Search for the cell housing the specified text and yield its (X, Y) center coordinate. 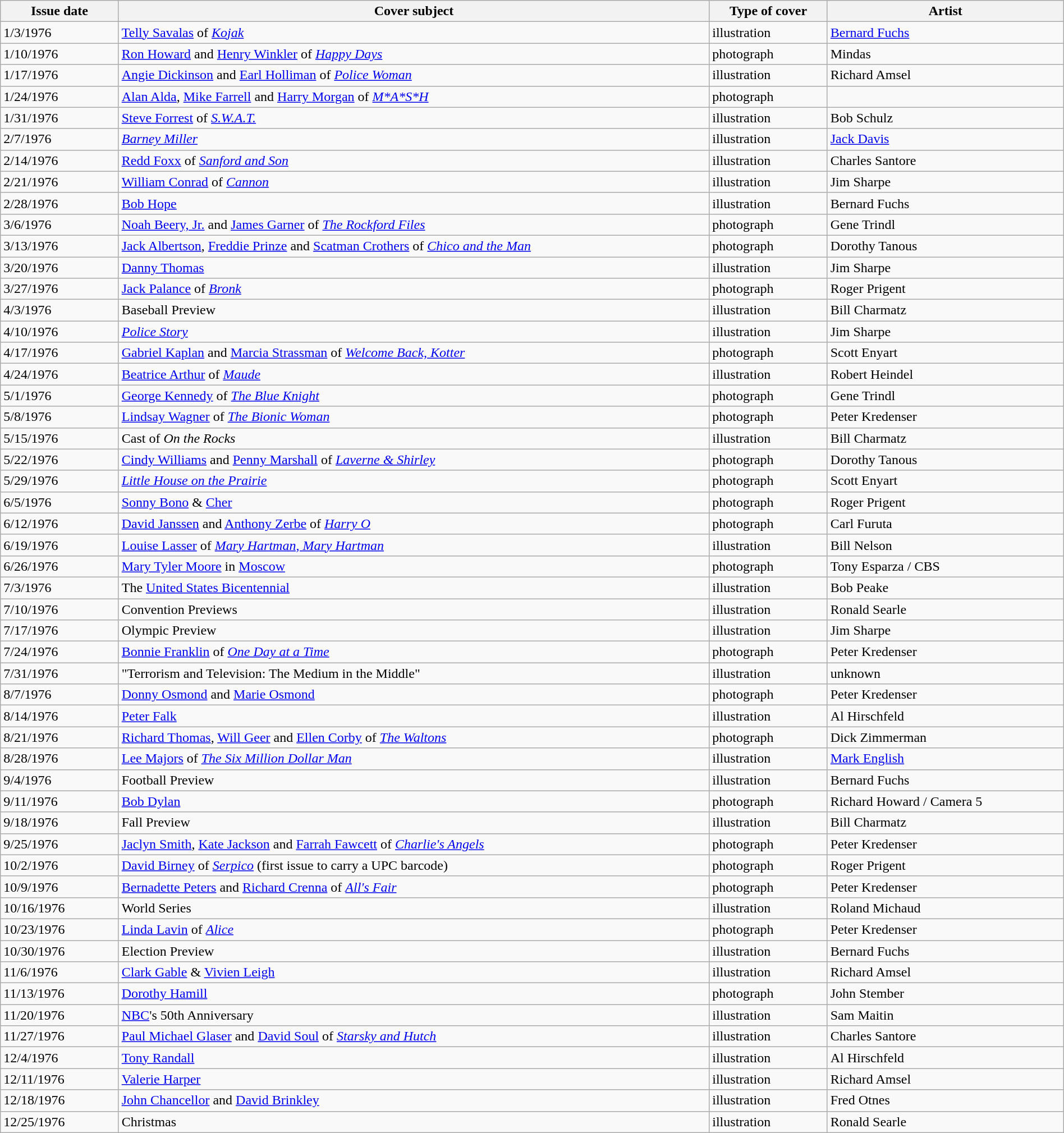
Beatrice Arthur of Maude (414, 374)
4/10/1976 (59, 332)
Linda Lavin of Alice (414, 929)
3/6/1976 (59, 224)
Fred Otnes (945, 1100)
Louise Lasser of Mary Hartman, Mary Hartman (414, 545)
9/11/1976 (59, 801)
John Chancellor and David Brinkley (414, 1100)
Cast of On the Rocks (414, 438)
2/14/1976 (59, 160)
12/18/1976 (59, 1100)
10/9/1976 (59, 887)
Roland Michaud (945, 908)
Election Preview (414, 951)
12/25/1976 (59, 1122)
10/16/1976 (59, 908)
5/1/1976 (59, 396)
8/21/1976 (59, 737)
Bonnie Franklin of One Day at a Time (414, 652)
"Terrorism and Television: The Medium in the Middle" (414, 673)
Dick Zimmerman (945, 737)
Artist (945, 11)
5/15/1976 (59, 438)
Police Story (414, 332)
12/4/1976 (59, 1058)
Carl Furuta (945, 524)
1/17/1976 (59, 75)
9/4/1976 (59, 780)
Sam Maitin (945, 1015)
4/24/1976 (59, 374)
Alan Alda, Mike Farrell and Harry Morgan of M*A*S*H (414, 97)
Jaclyn Smith, Kate Jackson and Farrah Fawcett of Charlie's Angels (414, 844)
Noah Beery, Jr. and James Garner of The Rockford Files (414, 224)
Ron Howard and Henry Winkler of Happy Days (414, 54)
John Stember (945, 994)
NBC's 50th Anniversary (414, 1015)
6/5/1976 (59, 502)
Dorothy Hamill (414, 994)
12/11/1976 (59, 1079)
2/28/1976 (59, 203)
6/12/1976 (59, 524)
Little House on the Prairie (414, 481)
Convention Previews (414, 609)
10/23/1976 (59, 929)
1/3/1976 (59, 33)
The United States Bicentennial (414, 588)
Danny Thomas (414, 268)
David Janssen and Anthony Zerbe of Harry O (414, 524)
8/7/1976 (59, 695)
Sonny Bono & Cher (414, 502)
Lindsay Wagner of The Bionic Woman (414, 417)
Bob Dylan (414, 801)
2/21/1976 (59, 182)
Donny Osmond and Marie Osmond (414, 695)
Jack Davis (945, 139)
Bob Hope (414, 203)
10/2/1976 (59, 865)
Jack Palance of Bronk (414, 289)
Olympic Preview (414, 631)
Mark English (945, 759)
6/19/1976 (59, 545)
Bob Peake (945, 588)
5/29/1976 (59, 481)
11/20/1976 (59, 1015)
Richard Thomas, Will Geer and Ellen Corby of The Waltons (414, 737)
8/14/1976 (59, 716)
George Kennedy of The Blue Knight (414, 396)
6/26/1976 (59, 566)
Fall Preview (414, 823)
Gabriel Kaplan and Marcia Strassman of Welcome Back, Kotter (414, 353)
9/18/1976 (59, 823)
9/25/1976 (59, 844)
Christmas (414, 1122)
4/3/1976 (59, 310)
David Birney of Serpico (first issue to carry a UPC barcode) (414, 865)
Type of cover (768, 11)
Tony Randall (414, 1058)
3/13/1976 (59, 246)
11/13/1976 (59, 994)
Baseball Preview (414, 310)
Redd Foxx of Sanford and Son (414, 160)
Jack Albertson, Freddie Prinze and Scatman Crothers of Chico and the Man (414, 246)
7/3/1976 (59, 588)
4/17/1976 (59, 353)
8/28/1976 (59, 759)
Football Preview (414, 780)
3/27/1976 (59, 289)
unknown (945, 673)
Bernadette Peters and Richard Crenna of All's Fair (414, 887)
Peter Falk (414, 716)
Robert Heindel (945, 374)
Telly Savalas of Kojak (414, 33)
10/30/1976 (59, 951)
Mindas (945, 54)
5/22/1976 (59, 460)
Steve Forrest of S.W.A.T. (414, 118)
7/31/1976 (59, 673)
1/24/1976 (59, 97)
11/27/1976 (59, 1036)
7/10/1976 (59, 609)
Bill Nelson (945, 545)
Cindy Williams and Penny Marshall of Laverne & Shirley (414, 460)
Lee Majors of The Six Million Dollar Man (414, 759)
3/20/1976 (59, 268)
5/8/1976 (59, 417)
Tony Esparza / CBS (945, 566)
2/7/1976 (59, 139)
7/24/1976 (59, 652)
Barney Miller (414, 139)
Paul Michael Glaser and David Soul of Starsky and Hutch (414, 1036)
Bob Schulz (945, 118)
Angie Dickinson and Earl Holliman of Police Woman (414, 75)
World Series (414, 908)
1/31/1976 (59, 118)
Richard Howard / Camera 5 (945, 801)
7/17/1976 (59, 631)
Issue date (59, 11)
William Conrad of Cannon (414, 182)
11/6/1976 (59, 973)
Valerie Harper (414, 1079)
1/10/1976 (59, 54)
Clark Gable & Vivien Leigh (414, 973)
Cover subject (414, 11)
Mary Tyler Moore in Moscow (414, 566)
